From the cell containing the given text, extract its center point as [x, y] coordinate. 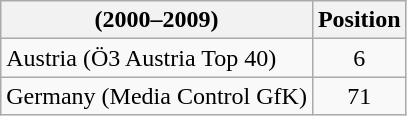
(2000–2009) [157, 20]
71 [359, 96]
Austria (Ö3 Austria Top 40) [157, 58]
Germany (Media Control GfK) [157, 96]
6 [359, 58]
Position [359, 20]
